Scan for the cell matching the given text and deliver its [x, y] coordinate at center. 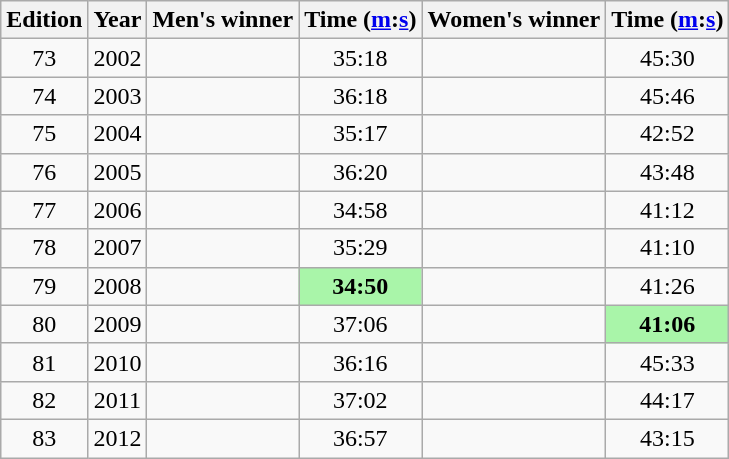
81 [44, 362]
42:52 [668, 134]
37:02 [360, 400]
Edition [44, 20]
75 [44, 134]
82 [44, 400]
36:20 [360, 172]
34:50 [360, 286]
2010 [118, 362]
74 [44, 96]
76 [44, 172]
2004 [118, 134]
35:17 [360, 134]
Women's winner [514, 20]
35:18 [360, 58]
83 [44, 438]
36:18 [360, 96]
41:06 [668, 324]
45:46 [668, 96]
2006 [118, 210]
41:26 [668, 286]
2011 [118, 400]
77 [44, 210]
80 [44, 324]
36:16 [360, 362]
45:30 [668, 58]
79 [44, 286]
41:12 [668, 210]
2005 [118, 172]
2008 [118, 286]
Men's winner [223, 20]
73 [44, 58]
45:33 [668, 362]
36:57 [360, 438]
41:10 [668, 248]
43:15 [668, 438]
2009 [118, 324]
37:06 [360, 324]
2007 [118, 248]
78 [44, 248]
35:29 [360, 248]
34:58 [360, 210]
2012 [118, 438]
43:48 [668, 172]
2002 [118, 58]
2003 [118, 96]
44:17 [668, 400]
Year [118, 20]
